Provide the (X, Y) coordinate of the cell's center where the given text is located.  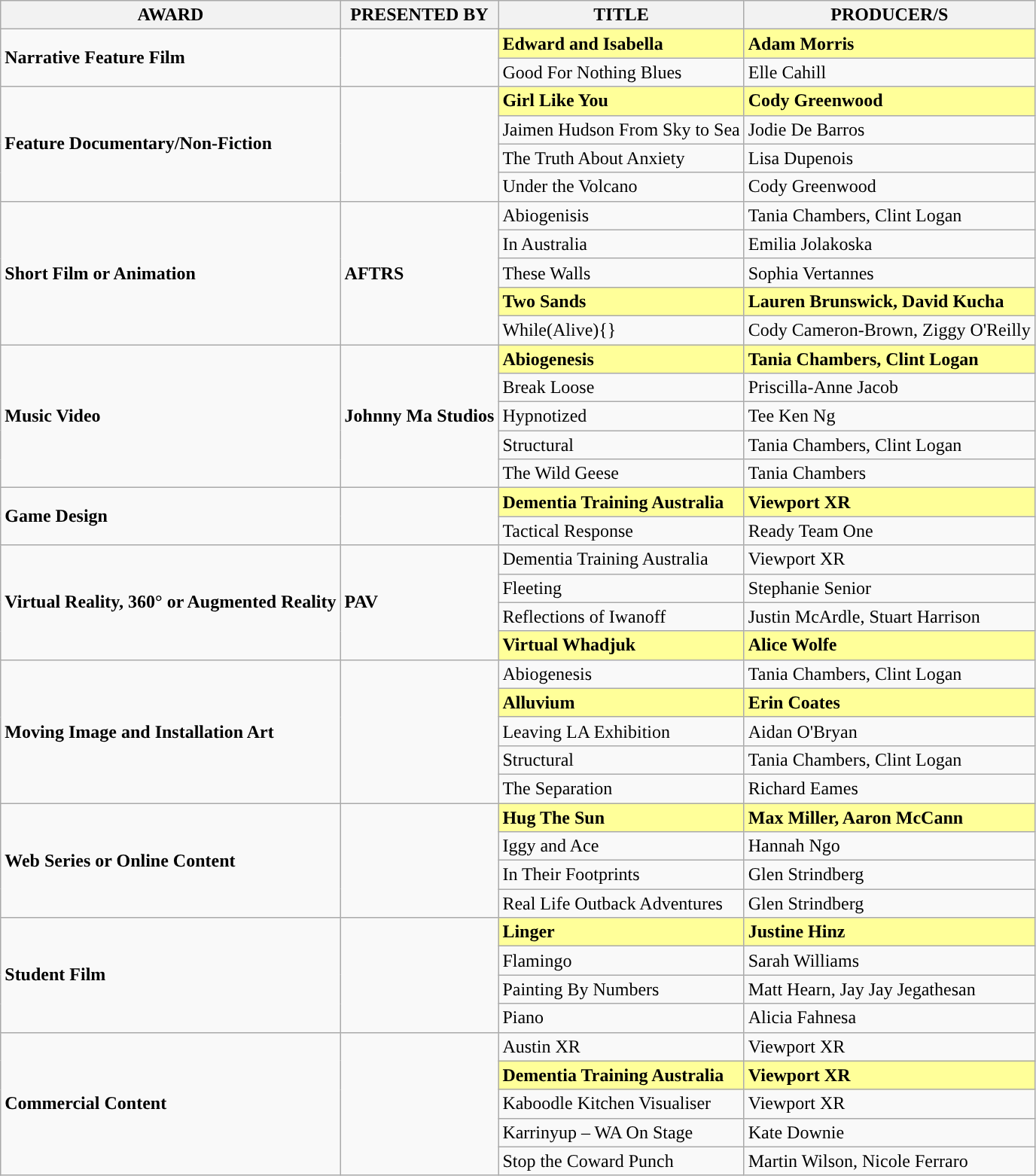
The Truth About Anxiety (621, 158)
Kate Downie (889, 1132)
Aidan O'Bryan (889, 731)
Kaboodle Kitchen Visualiser (621, 1104)
Iggy and Ace (621, 846)
Flamingo (621, 961)
Web Series or Online Content (170, 860)
Elle Cahill (889, 72)
PRODUCER/S (889, 15)
Sarah Williams (889, 961)
Matt Hearn, Jay Jay Jegathesan (889, 989)
Justin McArdle, Stuart Harrison (889, 617)
Adam Morris (889, 44)
Leaving LA Exhibition (621, 731)
Hypnotized (621, 416)
Good For Nothing Blues (621, 72)
TITLE (621, 15)
In Their Footprints (621, 875)
Stephanie Senior (889, 588)
Moving Image and Installation Art (170, 731)
While(Alive){} (621, 330)
PRESENTED BY (419, 15)
The Separation (621, 788)
Real Life Outback Adventures (621, 903)
Tania Chambers (889, 474)
Short Film or Animation (170, 273)
The Wild Geese (621, 474)
Two Sands (621, 301)
These Walls (621, 273)
AWARD (170, 15)
Austin XR (621, 1047)
Lauren Brunswick, David Kucha (889, 301)
Hug The Sun (621, 817)
Erin Coates (889, 702)
Ready Team One (889, 531)
Fleeting (621, 588)
Alluvium (621, 702)
Girl Like You (621, 101)
Game Design (170, 516)
Max Miller, Aaron McCann (889, 817)
Tactical Response (621, 531)
In Australia (621, 244)
Richard Eames (889, 788)
Break Loose (621, 388)
Virtual Whadjuk (621, 645)
Alicia Fahnesa (889, 1018)
Stop the Coward Punch (621, 1161)
Karrinyup – WA On Stage (621, 1132)
Jaimen Hudson From Sky to Sea (621, 129)
Cody Cameron-Brown, Ziggy O'Reilly (889, 330)
PAV (419, 602)
Hannah Ngo (889, 846)
Priscilla-Anne Jacob (889, 388)
Sophia Vertannes (889, 273)
Narrative Feature Film (170, 58)
Under the Volcano (621, 187)
Student Film (170, 975)
Feature Documentary/Non-Fiction (170, 144)
Tee Ken Ng (889, 416)
Lisa Dupenois (889, 158)
Reflections of Iwanoff (621, 617)
Music Video (170, 416)
Alice Wolfe (889, 645)
Justine Hinz (889, 932)
AFTRS (419, 273)
Abiogenisis (621, 215)
Emilia Jolakoska (889, 244)
Linger (621, 932)
Painting By Numbers (621, 989)
Jodie De Barros (889, 129)
Martin Wilson, Nicole Ferraro (889, 1161)
Johnny Ma Studios (419, 416)
Piano (621, 1018)
Commercial Content (170, 1104)
Virtual Reality, 360° or Augmented Reality (170, 602)
Edward and Isabella (621, 44)
